From the cell containing the given text, extract its center point as (x, y) coordinate. 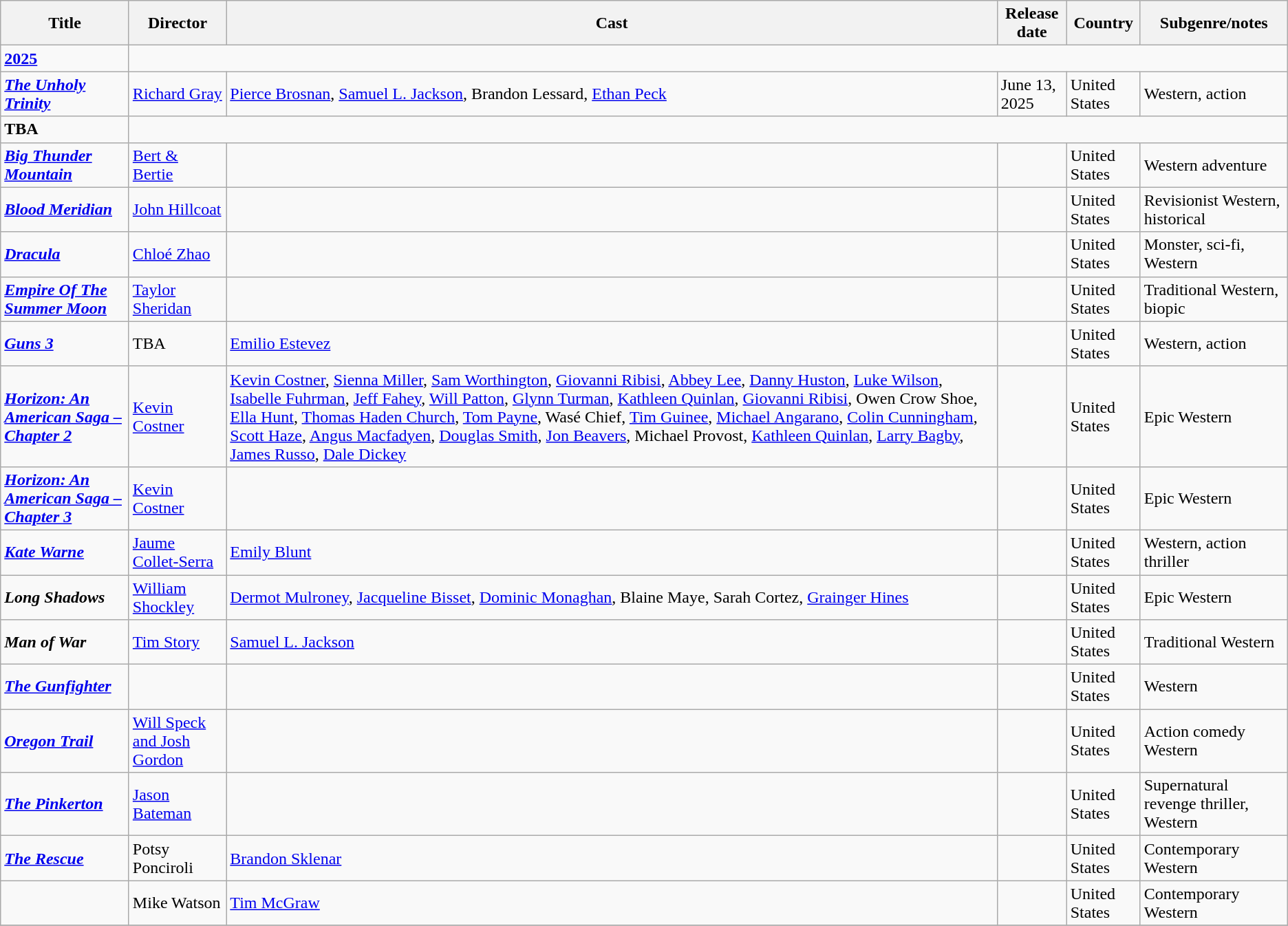
Bert & Bertie (178, 165)
The Gunfighter (65, 687)
Release date (1032, 23)
Western, action thriller (1214, 552)
Supernatural revenge thriller, Western (1214, 804)
Western (1214, 687)
John Hillcoat (178, 209)
Blood Meridian (65, 209)
Man of War (65, 643)
Cast (612, 23)
Monster, sci-fi, Western (1214, 255)
Emily Blunt (612, 552)
2025 (65, 58)
Horizon: An American Saga – Chapter 2 (65, 416)
Dermot Mulroney, Jacqueline Bisset, Dominic Monaghan, Blaine Maye, Sarah Cortez, Grainger Hines (612, 597)
Traditional Western (1214, 643)
The Pinkerton (65, 804)
Richard Gray (178, 94)
Pierce Brosnan, Samuel L. Jackson, Brandon Lessard, Ethan Peck (612, 94)
Director (178, 23)
Will Speck and Josh Gordon (178, 741)
The Rescue (65, 859)
The Unholy Trinity (65, 94)
Kate Warne (65, 552)
Potsy Ponciroli (178, 859)
Emilio Estevez (612, 344)
Traditional Western, biopic (1214, 299)
William Shockley (178, 597)
Brandon Sklenar (612, 859)
Western adventure (1214, 165)
Empire Of The Summer Moon (65, 299)
Long Shadows (65, 597)
June 13, 2025 (1032, 94)
Country (1104, 23)
Jason Bateman (178, 804)
Title (65, 23)
Samuel L. Jackson (612, 643)
Mike Watson (178, 903)
Oregon Trail (65, 741)
Action comedy Western (1214, 741)
Big Thunder Mountain (65, 165)
Chloé Zhao (178, 255)
Jaume Collet-Serra (178, 552)
Revisionist Western, historical (1214, 209)
Tim McGraw (612, 903)
Horizon: An American Saga – Chapter 3 (65, 498)
Subgenre/notes (1214, 23)
Tim Story (178, 643)
Dracula (65, 255)
Guns 3 (65, 344)
Taylor Sheridan (178, 299)
